Pinpoint the cell where the given text exists, returning its (x, y) midpoint coordinate. 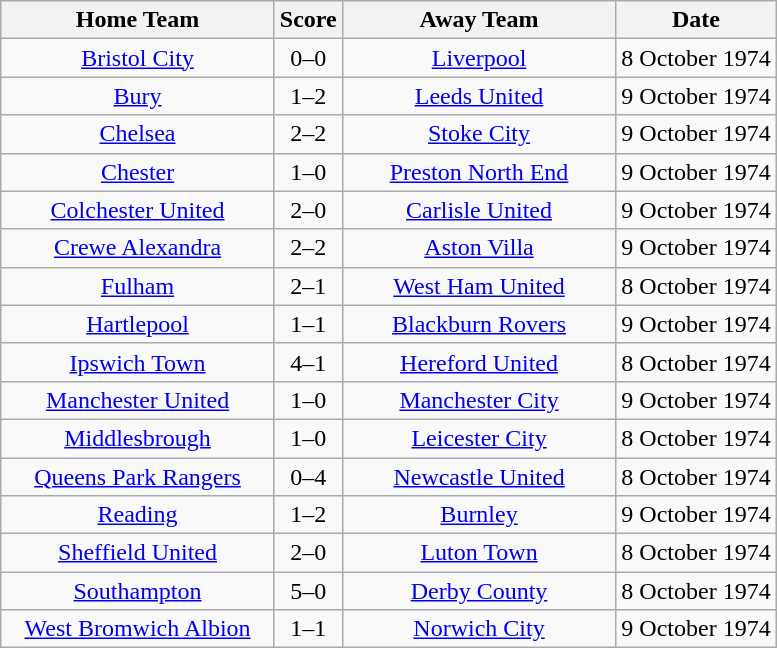
Middlesbrough (138, 438)
4–1 (308, 362)
West Bromwich Albion (138, 629)
2–1 (308, 286)
Sheffield United (138, 553)
Aston Villa (479, 248)
Preston North End (479, 172)
Date (696, 20)
Stoke City (479, 134)
Newcastle United (479, 477)
Burnley (479, 515)
0–4 (308, 477)
Luton Town (479, 553)
Manchester City (479, 400)
0–0 (308, 58)
Away Team (479, 20)
Leeds United (479, 96)
Ipswich Town (138, 362)
Blackburn Rovers (479, 324)
Liverpool (479, 58)
Reading (138, 515)
5–0 (308, 591)
Fulham (138, 286)
Crewe Alexandra (138, 248)
Norwich City (479, 629)
Score (308, 20)
Colchester United (138, 210)
Bury (138, 96)
Carlisle United (479, 210)
Hartlepool (138, 324)
Southampton (138, 591)
Queens Park Rangers (138, 477)
Home Team (138, 20)
Chester (138, 172)
Manchester United (138, 400)
Leicester City (479, 438)
Hereford United (479, 362)
Chelsea (138, 134)
Bristol City (138, 58)
West Ham United (479, 286)
Derby County (479, 591)
